For the text-containing cell, return its midpoint in (X, Y) coordinate format. 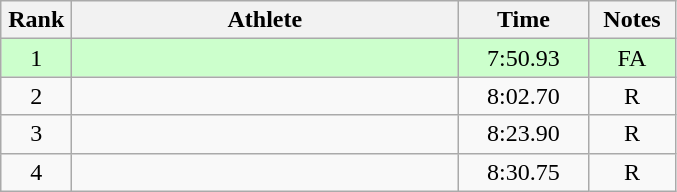
Time (524, 20)
Athlete (265, 20)
8:02.70 (524, 96)
Rank (36, 20)
1 (36, 58)
7:50.93 (524, 58)
2 (36, 96)
3 (36, 134)
Notes (632, 20)
FA (632, 58)
8:30.75 (524, 172)
4 (36, 172)
8:23.90 (524, 134)
